Identify which cell holds the provided text, then report its (X, Y) central coordinate. 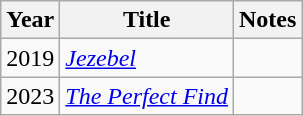
Notes (268, 20)
2019 (30, 58)
2023 (30, 96)
Year (30, 20)
Jezebel (147, 58)
The Perfect Find (147, 96)
Title (147, 20)
